Pinpoint the cell where the given text exists, returning its (X, Y) midpoint coordinate. 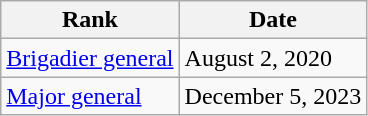
Rank (90, 20)
Brigadier general (90, 58)
Date (273, 20)
December 5, 2023 (273, 96)
August 2, 2020 (273, 58)
Major general (90, 96)
